Scan for the cell matching the given text and deliver its [X, Y] coordinate at center. 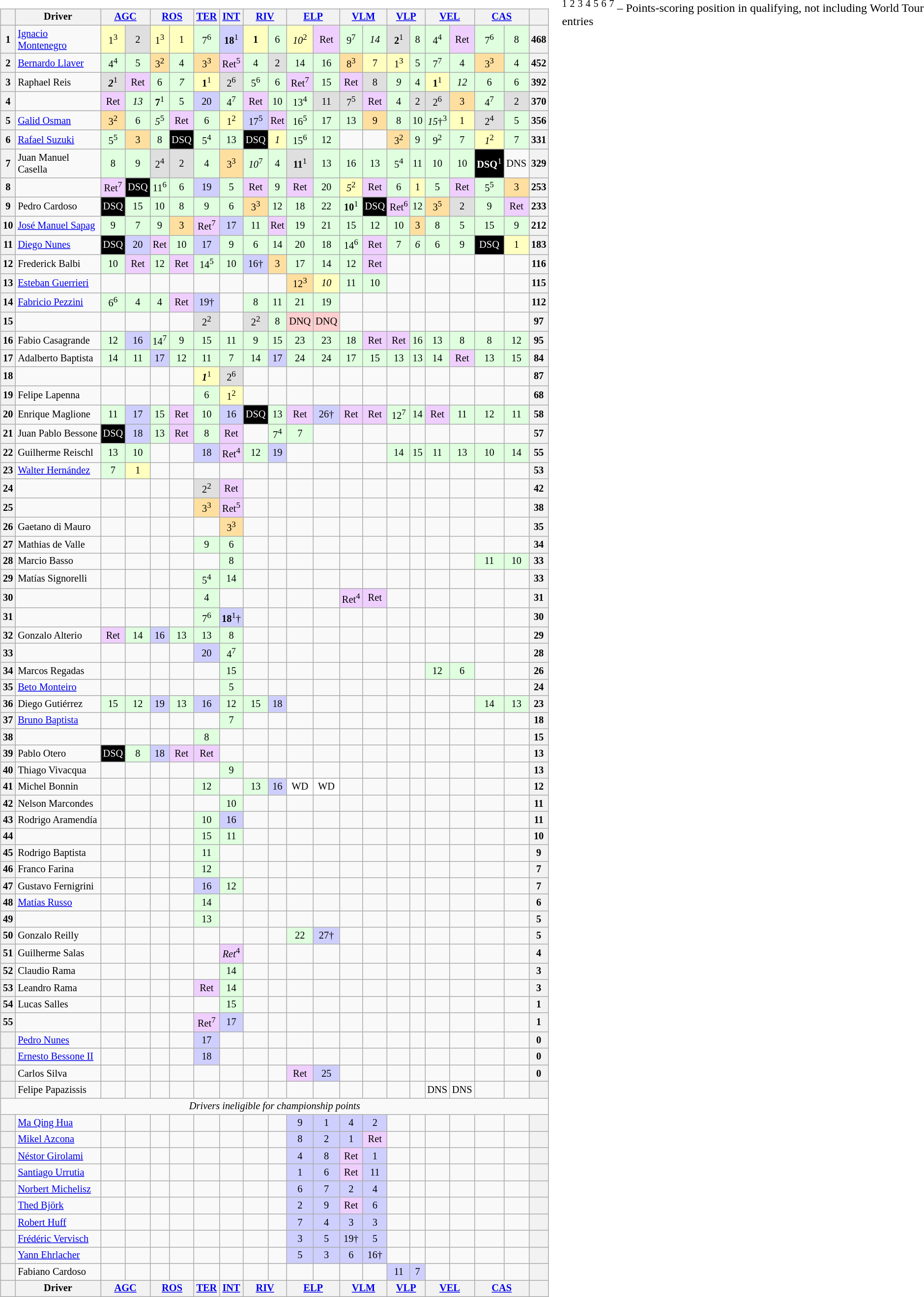
Felipe Lapenna [58, 395]
Marcio Basso [58, 561]
145 [207, 264]
75 [351, 101]
Juan Manuel Casella [58, 164]
Thiago Vivacqua [58, 770]
107 [256, 164]
Drivers ineligible for championship points [274, 1106]
Raphael Reis [58, 83]
Néstor Girolami [58, 1156]
Fabiano Cardoso [58, 1272]
Walter Hernández [58, 471]
175 [256, 121]
Santiago Urrutia [58, 1173]
212 [539, 225]
Gustavo Fernigrini [58, 886]
181 [231, 39]
68 [539, 395]
41 [8, 787]
156 [300, 140]
Nelson Marcondes [58, 803]
92 [437, 140]
77 [437, 63]
49 [8, 919]
Rafael Suzuki [58, 140]
Pablo Otero [58, 754]
51 [8, 954]
Lucas Salles [58, 1004]
DSQ1 [489, 164]
Ignacio Montenegro [58, 39]
71 [160, 101]
83 [351, 63]
329 [539, 164]
147 [160, 340]
Rodrigo Aramendía [58, 820]
Pedro Nunes [58, 1040]
101 [351, 206]
Ma Qing Hua [58, 1123]
Juan Pablo Bessone [58, 434]
Adalberto Baptista [58, 358]
127 [399, 415]
Robert Huff [58, 1222]
Leandro Rama [58, 988]
37 [8, 721]
Ernesto Bessone II [58, 1057]
370 [539, 101]
Frédéric Vervisch [58, 1239]
56 [256, 83]
39 [8, 754]
Gonzalo Alterio [58, 635]
74 [277, 434]
181† [231, 618]
112 [539, 302]
27 [8, 545]
253 [539, 187]
331 [539, 140]
58 [539, 415]
123 [300, 283]
Enrique Maglione [58, 415]
Carlos Silva [58, 1073]
Gonzalo Reilly [58, 936]
Thed Björk [58, 1206]
27† [326, 936]
Marcos Regadas [58, 671]
233 [539, 206]
45 [8, 853]
Norbert Michelisz [58, 1189]
Galid Osman [58, 121]
183 [539, 245]
Fabricio Pezzini [58, 302]
Matías Signorelli [58, 579]
66 [113, 302]
102 [300, 39]
Gaetano di Mauro [58, 527]
Guilherme Salas [58, 954]
111 [300, 164]
165 [300, 121]
Felipe Papazissis [58, 1090]
Claudio Rama [58, 972]
Yann Ehrlacher [58, 1255]
Franco Farina [58, 870]
Beto Monteiro [58, 687]
Rodrigo Baptista [58, 853]
Guilherme Reischl [58, 452]
115 [539, 283]
Diego Nunes [58, 245]
95 [539, 340]
Michel Bonnin [58, 787]
134 [300, 101]
48 [8, 903]
40 [8, 770]
36 [8, 704]
15†3 [437, 121]
José Manuel Sapag [58, 225]
356 [539, 121]
Mathias de Valle [58, 545]
392 [539, 83]
87 [539, 377]
43 [8, 820]
26† [326, 415]
Pedro Cardoso [58, 206]
Frederick Balbi [58, 264]
Bruno Baptista [58, 721]
46 [8, 870]
Mikel Azcona [58, 1140]
468 [539, 39]
84 [539, 358]
Ret6 [399, 206]
Matías Russo [58, 903]
57 [539, 434]
Esteban Guerrieri [58, 283]
50 [8, 936]
452 [539, 63]
146 [351, 245]
Diego Gutiérrez [58, 704]
Bernardo Llaver [58, 63]
Fabio Casagrande [58, 340]
